Search for the cell housing the specified text and yield its [x, y] center coordinate. 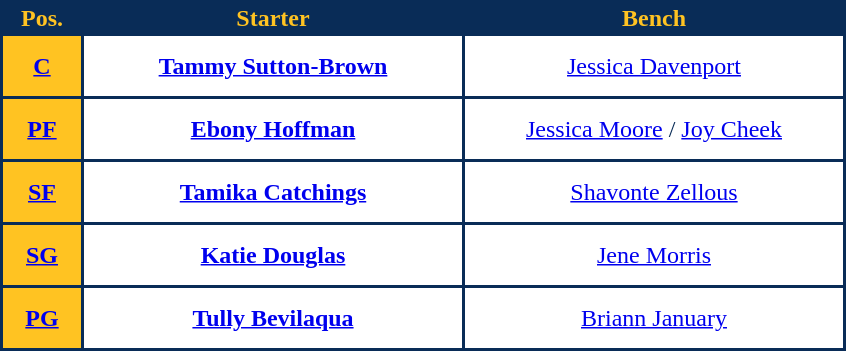
Katie Douglas [273, 255]
PG [42, 318]
Jessica Moore / Joy Cheek [654, 129]
Bench [654, 18]
Tammy Sutton-Brown [273, 66]
Jessica Davenport [654, 66]
SF [42, 192]
Pos. [42, 18]
Ebony Hoffman [273, 129]
Briann January [654, 318]
Starter [273, 18]
Jene Morris [654, 255]
C [42, 66]
Shavonte Zellous [654, 192]
PF [42, 129]
Tamika Catchings [273, 192]
Tully Bevilaqua [273, 318]
SG [42, 255]
